Identify which cell holds the provided text, then report its [x, y] central coordinate. 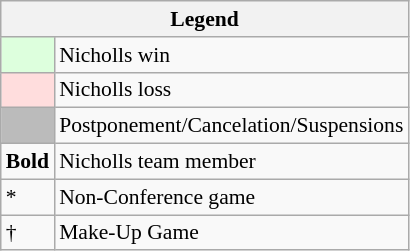
Legend [205, 19]
Make-Up Game [231, 233]
† [28, 233]
Postponement/Cancelation/Suspensions [231, 126]
Bold [28, 162]
* [28, 197]
Nicholls win [231, 55]
Nicholls loss [231, 90]
Non-Conference game [231, 197]
Nicholls team member [231, 162]
